Determine the (x, y) coordinate at the center of the cell enclosing the given text.  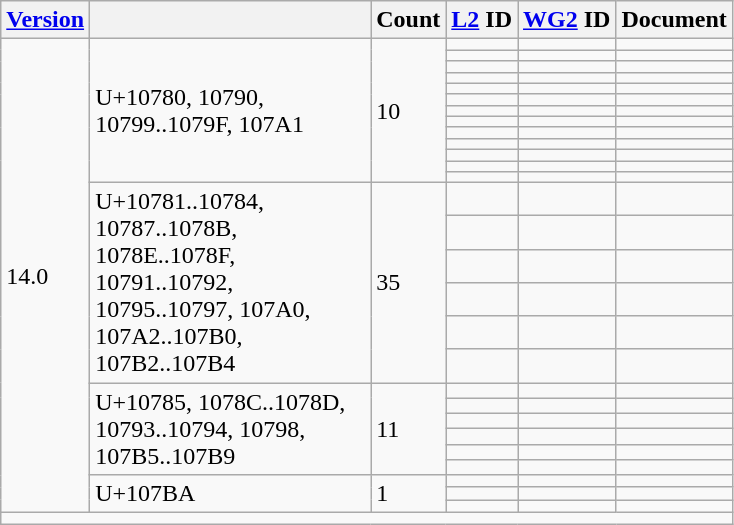
Version (46, 20)
U+10785, 1078C..1078D, 10793..10794, 10798, 107B5..107B9 (230, 429)
Count (408, 20)
1 (408, 494)
35 (408, 283)
U+10781..10784, 10787..1078B, 1078E..1078F, 10791..10792, 10795..10797, 107A0, 107A2..107B0, 107B2..107B4 (230, 283)
WG2 ID (567, 20)
11 (408, 429)
U+107BA (230, 494)
U+10780, 10790, 10799..1079F, 107A1 (230, 111)
14.0 (46, 276)
Document (674, 20)
L2 ID (482, 20)
10 (408, 111)
